Capture the cell that displays the provided text and extract its (x, y) central coordinate. 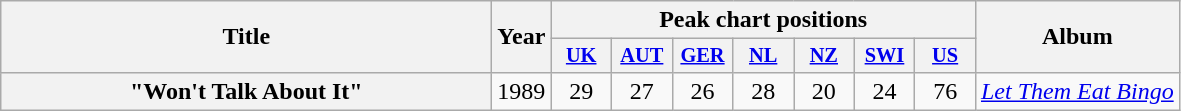
"Won't Talk About It" (246, 91)
1989 (522, 91)
Peak chart positions (764, 20)
Album (1077, 37)
24 (884, 91)
26 (702, 91)
NZ (824, 56)
SWI (884, 56)
76 (946, 91)
Let Them Eat Bingo (1077, 91)
NL (764, 56)
Year (522, 37)
Title (246, 37)
20 (824, 91)
AUT (642, 56)
US (946, 56)
28 (764, 91)
27 (642, 91)
29 (582, 91)
GER (702, 56)
UK (582, 56)
